Capture the cell that displays the provided text and extract its (x, y) central coordinate. 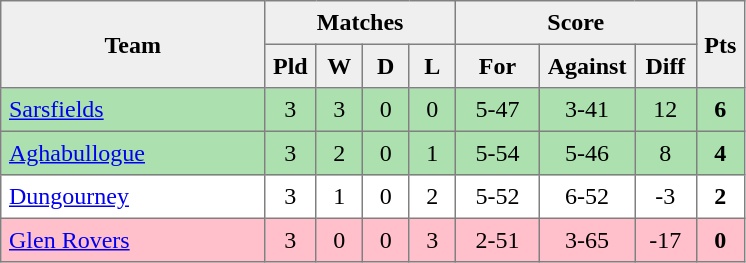
Aghabullogue (133, 153)
5-54 (497, 153)
D (385, 66)
Diff (666, 66)
Pld (290, 66)
12 (666, 110)
Against (586, 66)
Dungourney (133, 197)
5-52 (497, 197)
2-51 (497, 240)
5-46 (586, 153)
-17 (666, 240)
6-52 (586, 197)
Pts (720, 44)
5-47 (497, 110)
8 (666, 153)
W (339, 66)
3-41 (586, 110)
Matches (360, 23)
6 (720, 110)
For (497, 66)
3-65 (586, 240)
Sarsfields (133, 110)
-3 (666, 197)
L (432, 66)
Glen Rovers (133, 240)
Score (576, 23)
Team (133, 44)
4 (720, 153)
